For the text-containing cell, return its midpoint in [x, y] coordinate format. 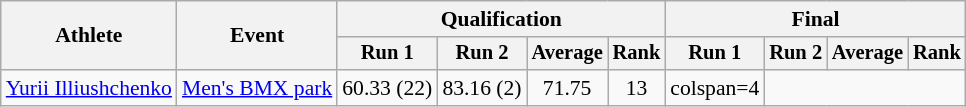
Athlete [89, 36]
Final [815, 19]
83.16 (2) [482, 88]
Men's BMX park [257, 88]
13 [637, 88]
Qualification [501, 19]
71.75 [568, 88]
60.33 (22) [387, 88]
Event [257, 36]
Yurii Illiushchenko [89, 88]
colspan=4 [714, 88]
